Capture the cell that displays the provided text and extract its (x, y) central coordinate. 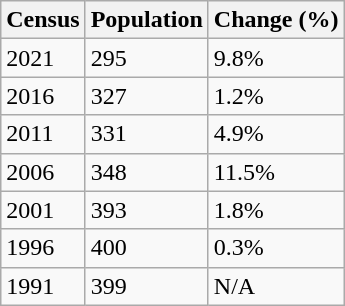
2021 (43, 58)
348 (146, 172)
1.8% (276, 210)
1991 (43, 286)
399 (146, 286)
2011 (43, 134)
331 (146, 134)
Census (43, 20)
1996 (43, 248)
1.2% (276, 96)
2016 (43, 96)
0.3% (276, 248)
393 (146, 210)
2006 (43, 172)
N/A (276, 286)
4.9% (276, 134)
Change (%) (276, 20)
Population (146, 20)
327 (146, 96)
400 (146, 248)
2001 (43, 210)
9.8% (276, 58)
295 (146, 58)
11.5% (276, 172)
